Pinpoint the cell where the given text exists, returning its (x, y) midpoint coordinate. 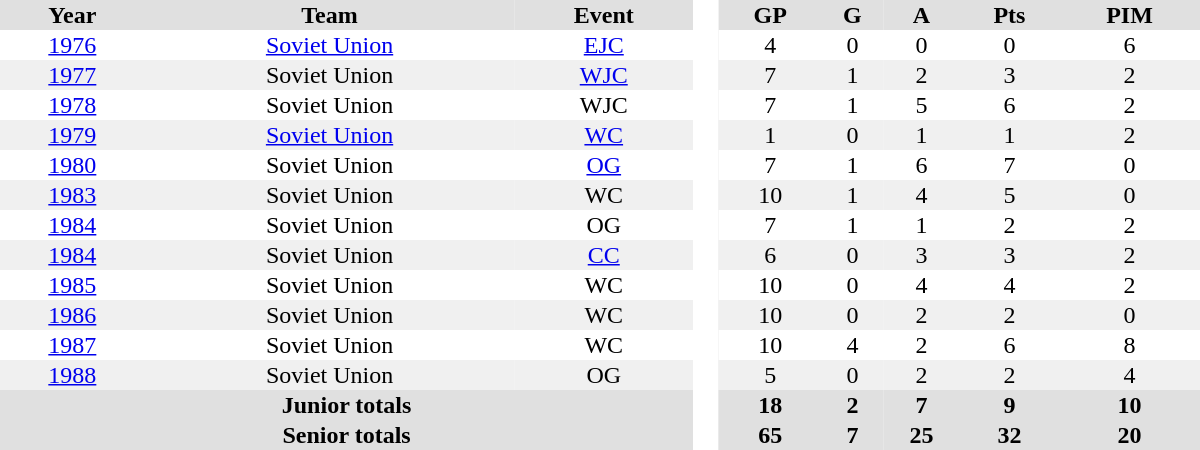
1976 (72, 45)
A (922, 15)
CC (604, 255)
25 (922, 435)
1978 (72, 105)
20 (1130, 435)
1985 (72, 285)
Junior totals (346, 405)
EJC (604, 45)
Event (604, 15)
Pts (1010, 15)
PIM (1130, 15)
1980 (72, 165)
1979 (72, 135)
65 (770, 435)
Senior totals (346, 435)
1986 (72, 315)
1983 (72, 195)
8 (1130, 345)
32 (1010, 435)
Team (330, 15)
1988 (72, 375)
GP (770, 15)
18 (770, 405)
G (853, 15)
Year (72, 15)
1987 (72, 345)
9 (1010, 405)
1977 (72, 75)
